Search for the cell housing the specified text and yield its (X, Y) center coordinate. 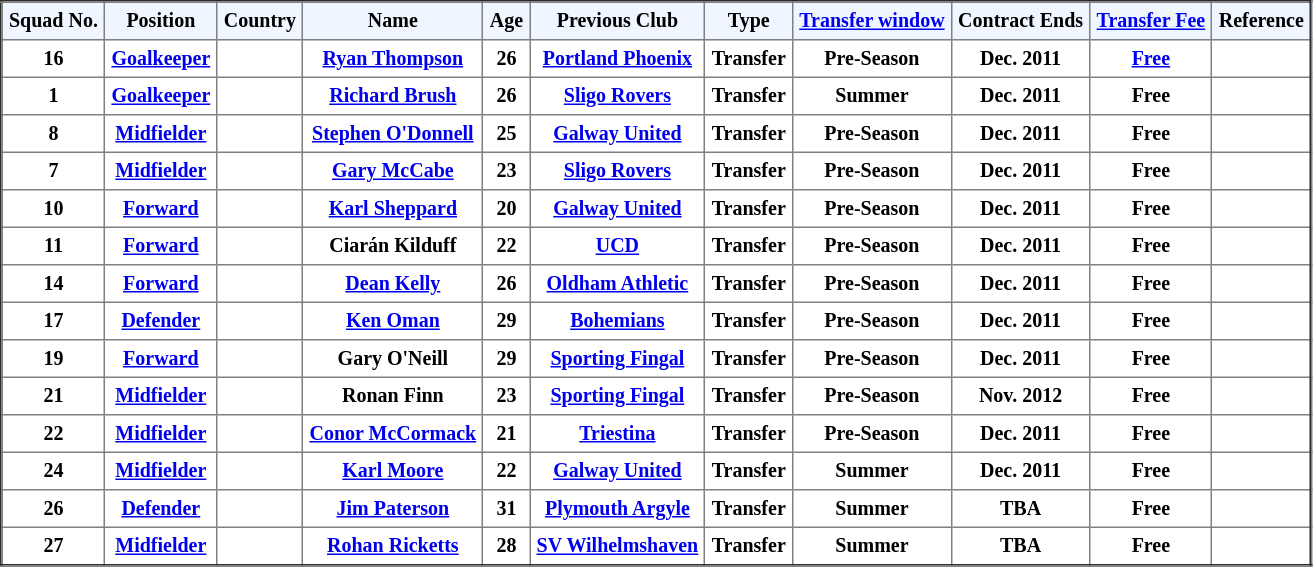
Jim Paterson (393, 509)
Plymouth Argyle (618, 509)
Oldham Athletic (618, 284)
Portland Phoenix (618, 59)
8 (54, 134)
Nov. 2012 (1020, 396)
Squad No. (54, 21)
Triestina (618, 434)
Gary McCabe (393, 171)
Karl Moore (393, 471)
7 (54, 171)
Gary O'Neill (393, 359)
24 (54, 471)
31 (506, 509)
Rohan Ricketts (393, 546)
Type (749, 21)
Stephen O'Donnell (393, 134)
Richard Brush (393, 96)
Country (260, 21)
Reference (1262, 21)
Contract Ends (1020, 21)
11 (54, 246)
Name (393, 21)
Previous Club (618, 21)
Conor McCormack (393, 434)
Transfer window (872, 21)
1 (54, 96)
19 (54, 359)
10 (54, 209)
14 (54, 284)
UCD (618, 246)
17 (54, 321)
Ciarán Kilduff (393, 246)
SV Wilhelmshaven (618, 546)
16 (54, 59)
Age (506, 21)
Transfer Fee (1151, 21)
25 (506, 134)
Ronan Finn (393, 396)
Karl Sheppard (393, 209)
20 (506, 209)
Dean Kelly (393, 284)
Ken Oman (393, 321)
28 (506, 546)
Position (161, 21)
27 (54, 546)
Ryan Thompson (393, 59)
Bohemians (618, 321)
